Scan for the cell matching the given text and deliver its [X, Y] coordinate at center. 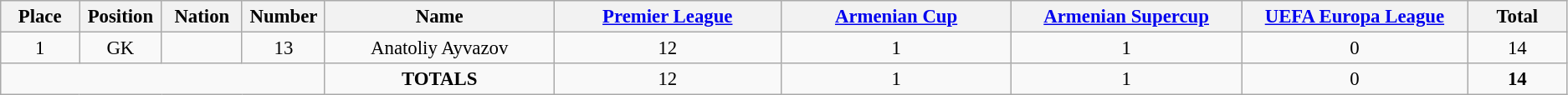
Name [439, 17]
GK [120, 48]
Armenian Cup [897, 17]
Premier League [668, 17]
Anatoliy Ayvazov [439, 48]
TOTALS [439, 79]
Nation [202, 17]
Total [1517, 17]
Place [40, 17]
Position [120, 17]
Number [283, 17]
Armenian Supercup [1126, 17]
13 [283, 48]
UEFA Europa League [1355, 17]
